Pinpoint the cell where the given text exists, returning its (X, Y) midpoint coordinate. 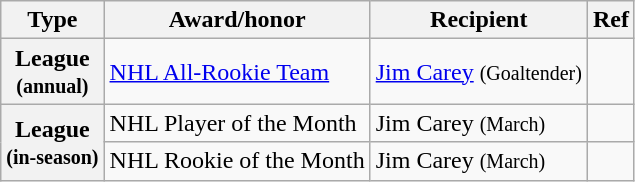
Award/honor (237, 20)
Ref (610, 20)
Type (52, 20)
League(in-season) (52, 142)
NHL Rookie of the Month (237, 161)
NHL Player of the Month (237, 123)
League(annual) (52, 72)
NHL All-Rookie Team (237, 72)
Recipient (478, 20)
Jim Carey (Goaltender) (478, 72)
